Identify which cell holds the provided text, then report its [x, y] central coordinate. 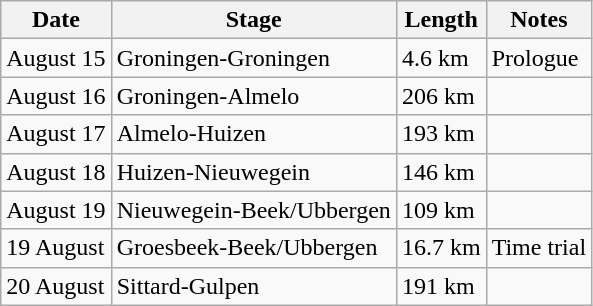
109 km [441, 210]
August 17 [56, 134]
Time trial [539, 248]
Stage [254, 20]
August 18 [56, 172]
4.6 km [441, 58]
Nieuwegein-Beek/Ubbergen [254, 210]
Huizen-Nieuwegein [254, 172]
Length [441, 20]
193 km [441, 134]
Almelo-Huizen [254, 134]
Prologue [539, 58]
146 km [441, 172]
20 August [56, 286]
16.7 km [441, 248]
191 km [441, 286]
Sittard-Gulpen [254, 286]
Groesbeek-Beek/Ubbergen [254, 248]
Notes [539, 20]
August 15 [56, 58]
August 19 [56, 210]
Date [56, 20]
19 August [56, 248]
Groningen-Almelo [254, 96]
206 km [441, 96]
Groningen-Groningen [254, 58]
August 16 [56, 96]
